Return (x, y) of the center of cell containing provided text 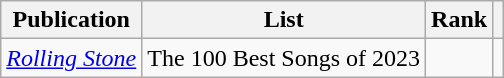
List (284, 20)
The 100 Best Songs of 2023 (284, 58)
Rolling Stone (72, 58)
Rank (460, 20)
Publication (72, 20)
